Determine the (X, Y) coordinate at the center of the cell enclosing the given text.  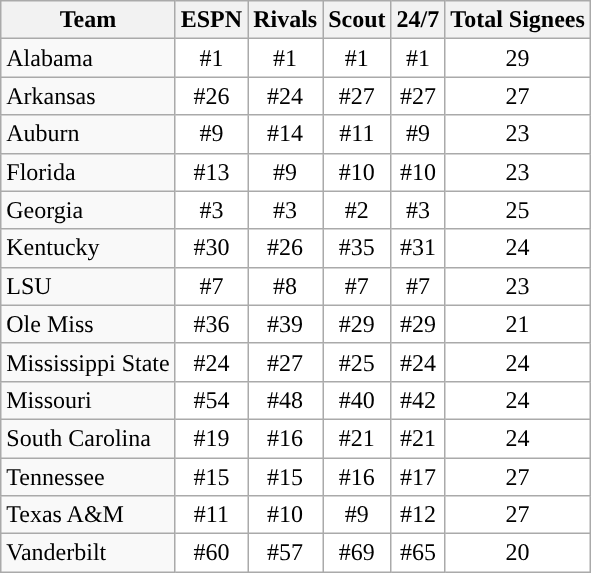
#69 (357, 553)
#17 (418, 477)
Tennessee (88, 477)
#48 (286, 400)
#13 (211, 172)
#39 (286, 324)
Florida (88, 172)
Rivals (286, 20)
24/7 (418, 20)
29 (518, 58)
#40 (357, 400)
#2 (357, 210)
#19 (211, 438)
Alabama (88, 58)
Ole Miss (88, 324)
20 (518, 553)
#31 (418, 248)
21 (518, 324)
Mississippi State (88, 362)
#42 (418, 400)
Vanderbilt (88, 553)
#35 (357, 248)
LSU (88, 286)
Georgia (88, 210)
#25 (357, 362)
#12 (418, 515)
#57 (286, 553)
#65 (418, 553)
25 (518, 210)
#36 (211, 324)
#14 (286, 134)
Total Signees (518, 20)
#30 (211, 248)
#8 (286, 286)
#54 (211, 400)
South Carolina (88, 438)
ESPN (211, 20)
Texas A&M (88, 515)
Scout (357, 20)
Auburn (88, 134)
Kentucky (88, 248)
Team (88, 20)
Arkansas (88, 96)
Missouri (88, 400)
#60 (211, 553)
